From the cell containing the given text, extract its center point as [x, y] coordinate. 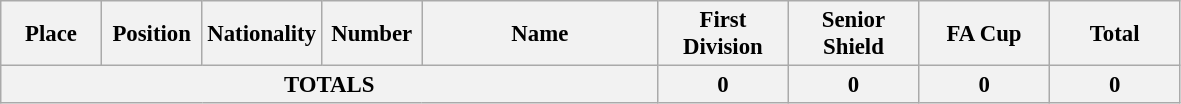
Name [540, 34]
Position [152, 34]
First Division [724, 34]
Total [1114, 34]
FA Cup [984, 34]
Senior Shield [854, 34]
Nationality [262, 34]
TOTALS [330, 85]
Number [372, 34]
Place [52, 34]
